Output the (x, y) coordinate of the center of the cell containing the given text.  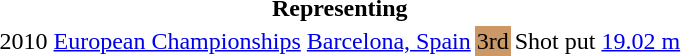
3rd (492, 41)
Shot put (555, 41)
European Championships (177, 41)
Barcelona, Spain (388, 41)
